Scan for the cell matching the given text and deliver its [X, Y] coordinate at center. 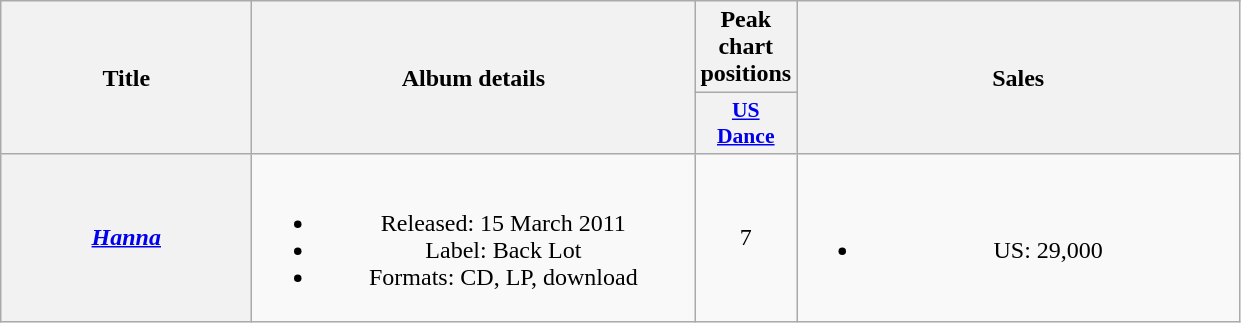
US: 29,000 [1018, 238]
Title [126, 78]
USDance [746, 124]
Album details [474, 78]
Peak chart positions [746, 47]
Sales [1018, 78]
Hanna [126, 238]
Released: 15 March 2011Label: Back LotFormats: CD, LP, download [474, 238]
7 [746, 238]
